Capture the cell that displays the provided text and extract its (X, Y) central coordinate. 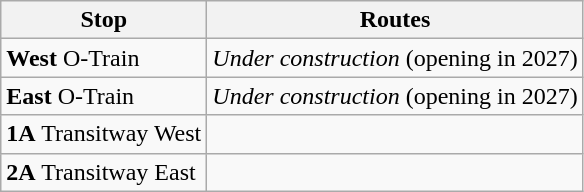
Routes (395, 20)
East O-Train (104, 96)
1A Transitway West (104, 134)
West O-Train (104, 58)
2A Transitway East (104, 172)
Stop (104, 20)
